Provide the [X, Y] coordinate of the cell's center where the given text is located.  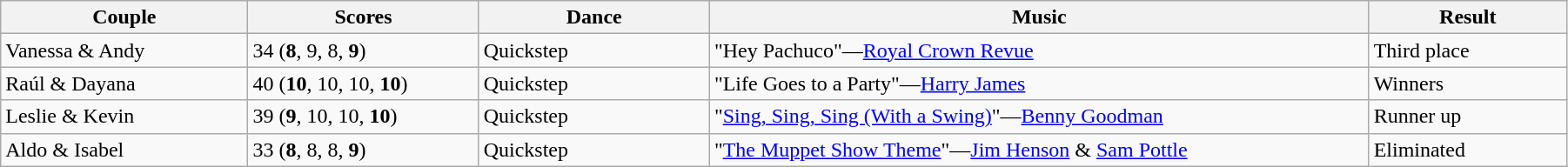
34 (8, 9, 8, 9) [364, 50]
"Hey Pachuco"—Royal Crown Revue [1039, 50]
Vanessa & Andy [124, 50]
Couple [124, 17]
33 (8, 8, 8, 9) [364, 150]
"Life Goes to a Party"—Harry James [1039, 83]
Runner up [1467, 117]
39 (9, 10, 10, 10) [364, 117]
Scores [364, 17]
Result [1467, 17]
"The Muppet Show Theme"—Jim Henson & Sam Pottle [1039, 150]
Aldo & Isabel [124, 150]
"Sing, Sing, Sing (With a Swing)"—Benny Goodman [1039, 117]
Eliminated [1467, 150]
Third place [1467, 50]
Winners [1467, 83]
Raúl & Dayana [124, 83]
40 (10, 10, 10, 10) [364, 83]
Music [1039, 17]
Dance [593, 17]
Leslie & Kevin [124, 117]
